For the text-containing cell, return its midpoint in (x, y) coordinate format. 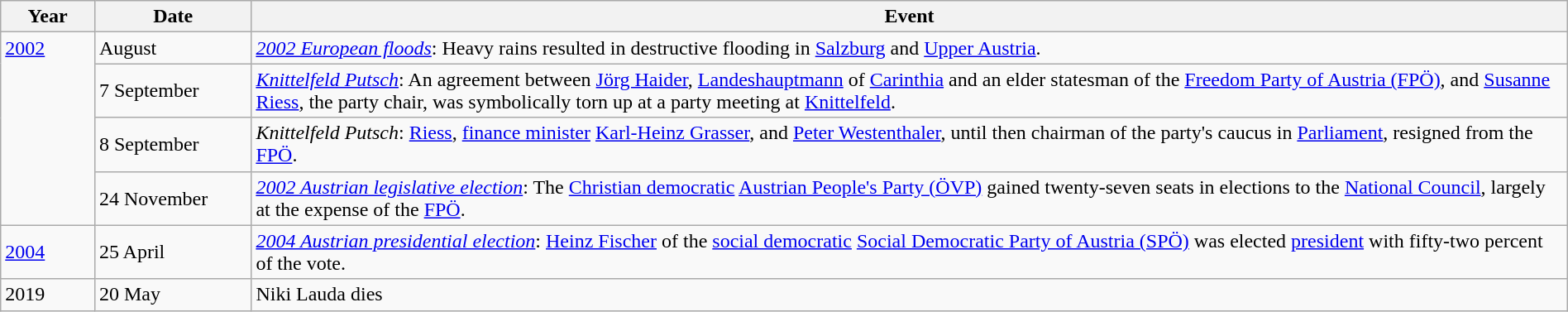
2002 (48, 129)
20 May (172, 295)
Date (172, 17)
24 November (172, 199)
8 September (172, 144)
Niki Lauda dies (910, 295)
Event (910, 17)
7 September (172, 91)
2004 (48, 252)
Year (48, 17)
August (172, 48)
25 April (172, 252)
2019 (48, 295)
2002 European floods: Heavy rains resulted in destructive flooding in Salzburg and Upper Austria. (910, 48)
